Scan for the cell matching the given text and deliver its [X, Y] coordinate at center. 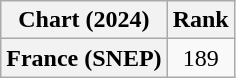
Chart (2024) [84, 20]
189 [200, 58]
France (SNEP) [84, 58]
Rank [200, 20]
